Detect which cell encompasses the target text, then output its [X, Y] center coordinate. 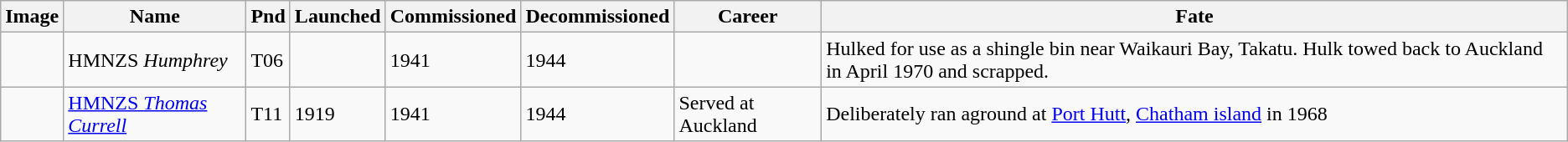
1919 [338, 114]
HMNZS Thomas Currell [155, 114]
T06 [268, 60]
T11 [268, 114]
Launched [338, 17]
Image [32, 17]
Commissioned [453, 17]
Decommissioned [598, 17]
Deliberately ran aground at Port Hutt, Chatham island in 1968 [1194, 114]
Pnd [268, 17]
HMNZS Humphrey [155, 60]
Fate [1194, 17]
Career [748, 17]
Name [155, 17]
Served at Auckland [748, 114]
Hulked for use as a shingle bin near Waikauri Bay, Takatu. Hulk towed back to Auckland in April 1970 and scrapped. [1194, 60]
